Return [X, Y] of the center of cell containing provided text 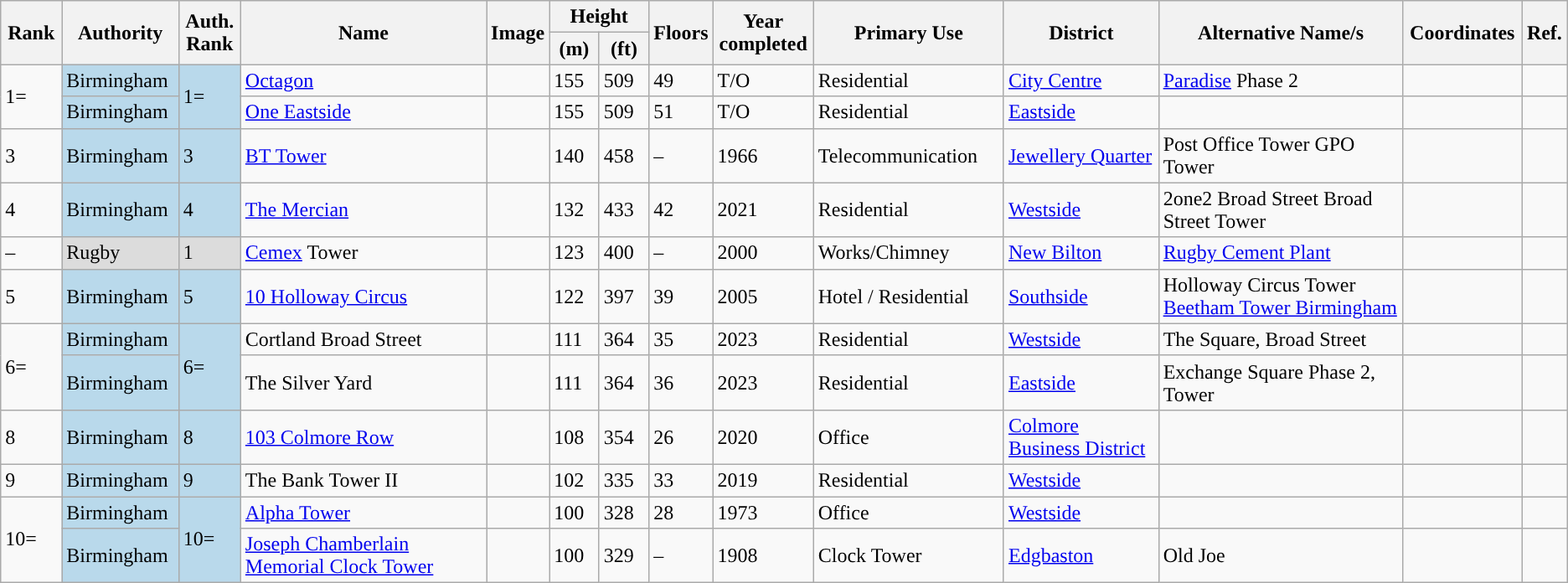
Year completed [763, 33]
District [1081, 33]
New Bilton [1081, 253]
1908 [763, 556]
2019 [763, 480]
Image [518, 33]
328 [624, 512]
Height [600, 17]
103 Colmore Row [364, 437]
2005 [763, 297]
Old Joe [1281, 556]
1973 [763, 512]
The Bank Tower II [364, 480]
458 [624, 156]
Rugby Cement Plant [1281, 253]
Edgbaston [1081, 556]
28 [681, 512]
140 [575, 156]
400 [624, 253]
2000 [763, 253]
Colmore Business District [1081, 437]
35 [681, 339]
354 [624, 437]
Hotel / Residential [908, 297]
Post Office Tower GPO Tower [1281, 156]
1966 [763, 156]
The Square, Broad Street [1281, 339]
Jewellery Quarter [1081, 156]
Clock Tower [908, 556]
49 [681, 80]
Paradise Phase 2 [1281, 80]
Alpha Tower [364, 512]
Cortland Broad Street [364, 339]
33 [681, 480]
Joseph Chamberlain Memorial Clock Tower [364, 556]
One Eastside [364, 112]
(m) [575, 49]
39 [681, 297]
108 [575, 437]
Holloway Circus Tower Beetham Tower Birmingham [1281, 297]
1 [209, 253]
397 [624, 297]
The Mercian [364, 209]
Coordinates [1462, 33]
26 [681, 437]
51 [681, 112]
2one2 Broad Street Broad Street Tower [1281, 209]
Ref. [1545, 33]
Name [364, 33]
Southside [1081, 297]
Works/Chimney [908, 253]
The Silver Yard [364, 382]
102 [575, 480]
Primary Use [908, 33]
Rank [32, 33]
122 [575, 297]
433 [624, 209]
2020 [763, 437]
Authority [121, 33]
Cemex Tower [364, 253]
Telecommunication [908, 156]
Auth. Rank [209, 33]
132 [575, 209]
Floors [681, 33]
123 [575, 253]
BT Tower [364, 156]
City Centre [1081, 80]
(ft) [624, 49]
Exchange Square Phase 2, Tower [1281, 382]
335 [624, 480]
36 [681, 382]
Alternative Name/s [1281, 33]
Rugby [121, 253]
Octagon [364, 80]
329 [624, 556]
10 Holloway Circus [364, 297]
2021 [763, 209]
42 [681, 209]
